From the cell containing the given text, extract its center point as [X, Y] coordinate. 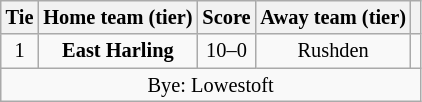
1 [20, 51]
Away team (tier) [332, 17]
Bye: Lowestoft [211, 85]
Score [226, 17]
Rushden [332, 51]
10–0 [226, 51]
Home team (tier) [118, 17]
Tie [20, 17]
East Harling [118, 51]
